Provide the (X, Y) coordinate of the cell's center where the given text is located.  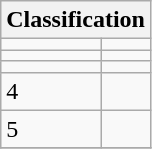
5 (52, 129)
4 (52, 91)
Classification (76, 20)
